Extract the (X, Y) coordinate from the center of the cell holding the provided text.  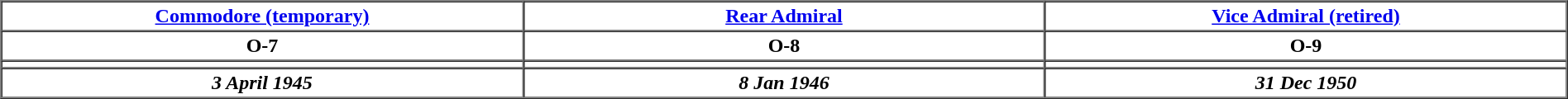
O-7 (263, 46)
Vice Admiral (retired) (1305, 16)
3 April 1945 (263, 82)
Rear Admiral (784, 16)
31 Dec 1950 (1305, 82)
O-8 (784, 46)
Commodore (temporary) (263, 16)
8 Jan 1946 (784, 82)
O-9 (1305, 46)
